Capture the cell that displays the provided text and extract its (X, Y) central coordinate. 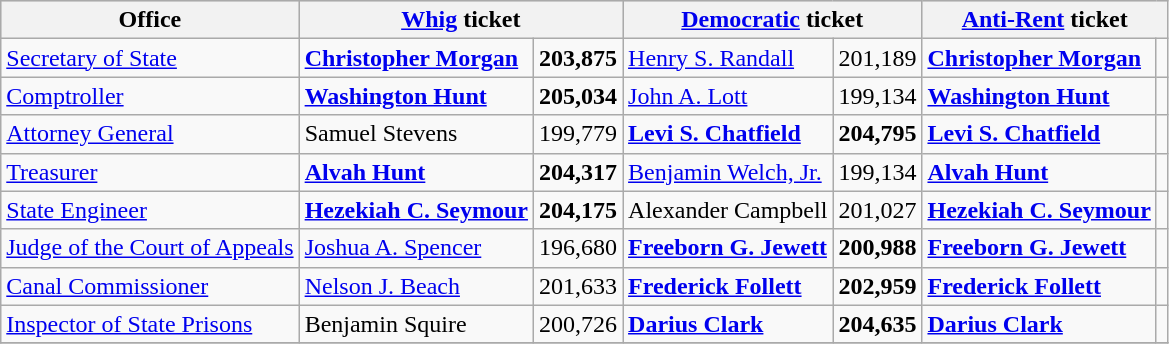
Anti-Rent ticket (1044, 20)
203,875 (578, 58)
196,680 (578, 248)
202,959 (878, 286)
200,988 (878, 248)
201,189 (878, 58)
Samuel Stevens (416, 134)
Alexander Campbell (728, 210)
204,175 (578, 210)
Nelson J. Beach (416, 286)
204,317 (578, 172)
200,726 (578, 324)
199,779 (578, 134)
Henry S. Randall (728, 58)
204,795 (878, 134)
205,034 (578, 96)
Democratic ticket (772, 20)
John A. Lott (728, 96)
Inspector of State Prisons (150, 324)
Benjamin Squire (416, 324)
Comptroller (150, 96)
Whig ticket (460, 20)
204,635 (878, 324)
201,633 (578, 286)
Joshua A. Spencer (416, 248)
Canal Commissioner (150, 286)
Judge of the Court of Appeals (150, 248)
Benjamin Welch, Jr. (728, 172)
Treasurer (150, 172)
Office (150, 20)
201,027 (878, 210)
Secretary of State (150, 58)
Attorney General (150, 134)
State Engineer (150, 210)
